Output the [x, y] coordinate of the center of the cell containing the given text.  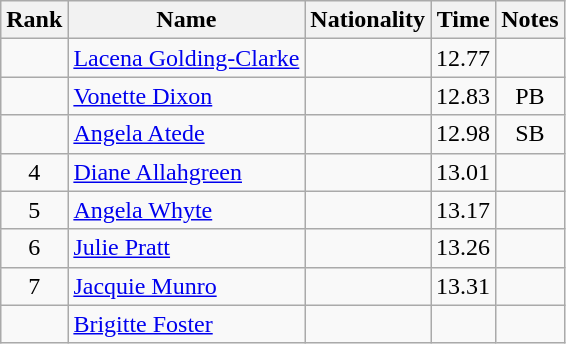
4 [34, 172]
13.31 [464, 286]
Notes [530, 20]
SB [530, 134]
Lacena Golding-Clarke [186, 58]
Nationality [368, 20]
Angela Atede [186, 134]
Jacquie Munro [186, 286]
7 [34, 286]
6 [34, 248]
Name [186, 20]
12.98 [464, 134]
12.83 [464, 96]
Rank [34, 20]
5 [34, 210]
Diane Allahgreen [186, 172]
13.17 [464, 210]
13.26 [464, 248]
Time [464, 20]
Angela Whyte [186, 210]
Brigitte Foster [186, 324]
12.77 [464, 58]
13.01 [464, 172]
PB [530, 96]
Julie Pratt [186, 248]
Vonette Dixon [186, 96]
